Locate the cell with the specified text and output its [X, Y] center coordinate. 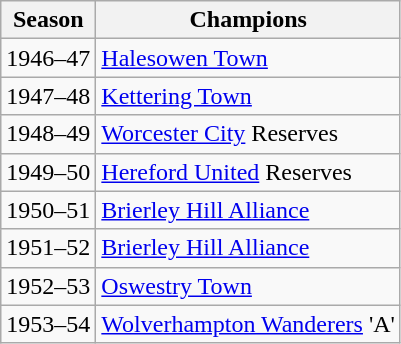
Wolverhampton Wanderers 'A' [248, 324]
1948–49 [48, 134]
1950–51 [48, 210]
1946–47 [48, 58]
Kettering Town [248, 96]
1947–48 [48, 96]
Oswestry Town [248, 286]
Hereford United Reserves [248, 172]
1949–50 [48, 172]
Halesowen Town [248, 58]
Champions [248, 20]
Worcester City Reserves [248, 134]
1952–53 [48, 286]
Season [48, 20]
1951–52 [48, 248]
1953–54 [48, 324]
